Identify which cell holds the provided text, then report its [x, y] central coordinate. 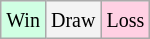
Win [24, 20]
Draw [72, 20]
Loss [126, 20]
